For the text-containing cell, return its midpoint in [x, y] coordinate format. 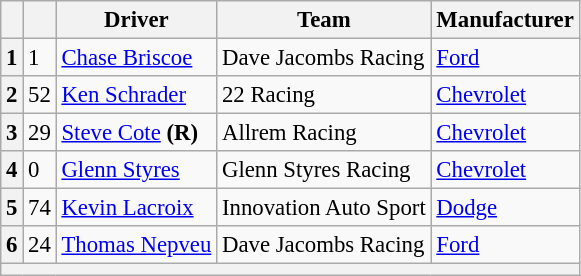
Manufacturer [505, 20]
Steve Cote (R) [136, 133]
24 [40, 245]
29 [40, 133]
Team [324, 20]
6 [12, 245]
0 [40, 170]
Allrem Racing [324, 133]
Thomas Nepveu [136, 245]
Ken Schrader [136, 95]
Kevin Lacroix [136, 208]
2 [12, 95]
Glenn Styres Racing [324, 170]
Innovation Auto Sport [324, 208]
5 [12, 208]
3 [12, 133]
Dodge [505, 208]
Glenn Styres [136, 170]
22 Racing [324, 95]
52 [40, 95]
Chase Briscoe [136, 58]
Driver [136, 20]
4 [12, 170]
74 [40, 208]
